Provide the [x, y] coordinate of the cell's center where the given text is located.  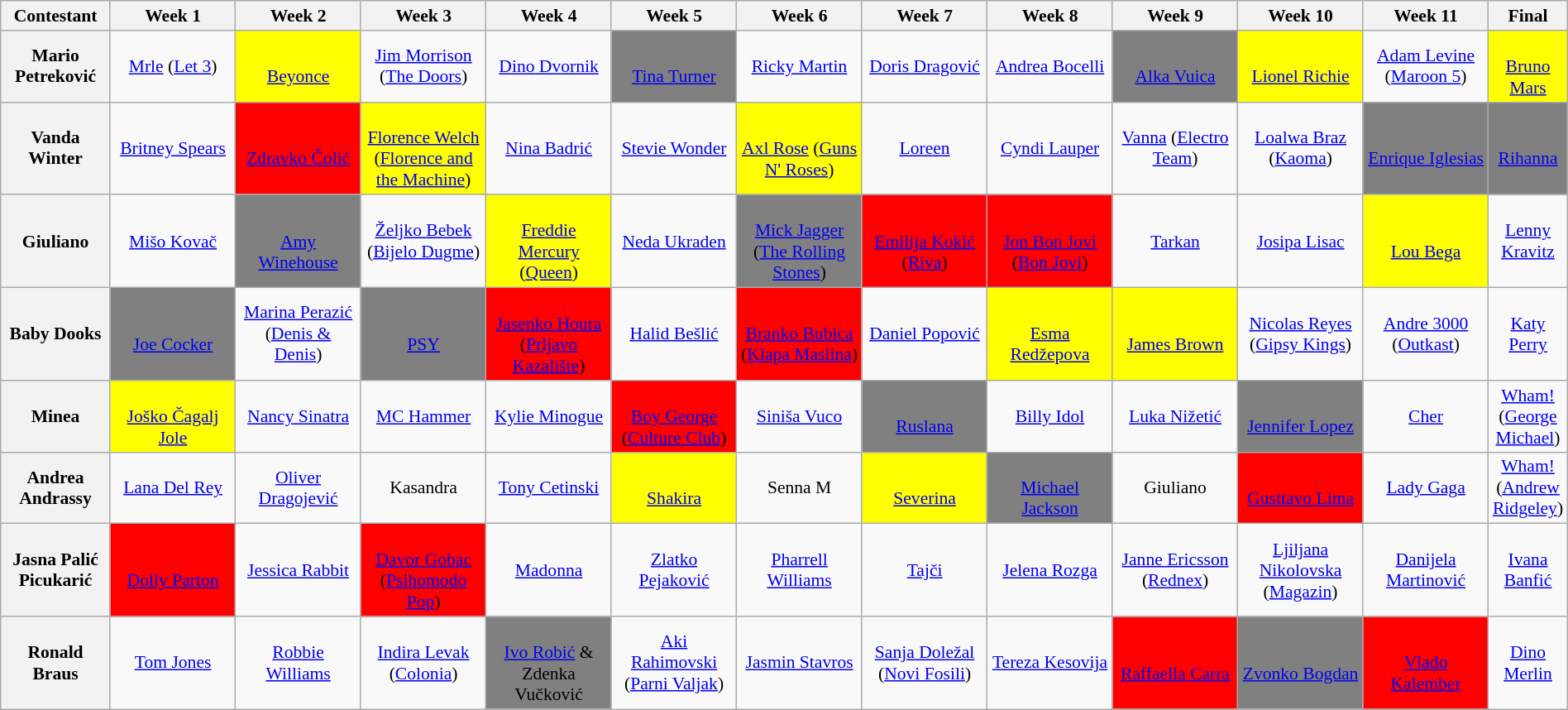
Siniša Vuco [800, 417]
Jessica Rabbit [299, 570]
Ruslana [925, 417]
Wham! (George Michael) [1528, 417]
James Brown [1175, 334]
Nina Badrić [549, 148]
Lionel Richie [1301, 66]
Ronald Braus [56, 663]
Josipa Lisac [1301, 242]
Stevie Wonder [674, 148]
Nancy Sinatra [299, 417]
Zdravko Čolić [299, 148]
Mario Petreković [56, 66]
Dino Dvornik [549, 66]
PSY [423, 334]
Davor Gobac (Psihomodo Pop) [423, 570]
Week 3 [423, 16]
Mick Jagger (The Rolling Stones) [800, 242]
Week 2 [299, 16]
Jon Bon Jovi (Bon Jovi) [1050, 242]
Beyonce [299, 66]
Jasenko Houra (Prljavo Kazalište) [549, 334]
Severina [925, 488]
Vlado Kalember [1426, 663]
Lana Del Rey [172, 488]
Tereza Kesovija [1050, 663]
Week 5 [674, 16]
MC Hammer [423, 417]
Cher [1426, 417]
Branko Bubica (Klapa Maslina) [800, 334]
Jasna Palić Picukarić [56, 570]
Week 6 [800, 16]
Kylie Minogue [549, 417]
Ivana Banfić [1528, 570]
Zlatko Pejaković [674, 570]
Željko Bebek (Bijelo Dugme) [423, 242]
Loalwa Braz (Kaoma) [1301, 148]
Week 4 [549, 16]
Adam Levine (Maroon 5) [1426, 66]
Dolly Parton [172, 570]
Cyndi Lauper [1050, 148]
Halid Bešlić [674, 334]
Wham! (Andrew Ridgeley) [1528, 488]
Andrea Andrassy [56, 488]
Michael Jackson [1050, 488]
Doris Dragović [925, 66]
Minea [56, 417]
Daniel Popović [925, 334]
Final [1528, 16]
Tom Jones [172, 663]
Vanna (Electro Team) [1175, 148]
Zvonko Bogdan [1301, 663]
Emilija Kokić (Riva) [925, 242]
Danijela Martinović [1426, 570]
Jelena Rozga [1050, 570]
Joško Čagalj Jole [172, 417]
Dino Merlin [1528, 663]
Alka Vuica [1175, 66]
Luka Nižetić [1175, 417]
Freddie Mercury (Queen) [549, 242]
Week 9 [1175, 16]
Senna M [800, 488]
Esma Redžepova [1050, 334]
Week 1 [172, 16]
Andre 3000 (Outkast) [1426, 334]
Week 8 [1050, 16]
Ricky Martin [800, 66]
Katy Perry [1528, 334]
Jasmin Stavros [800, 663]
Week 10 [1301, 16]
Jennifer Lopez [1301, 417]
Amy Winehouse [299, 242]
Tina Turner [674, 66]
Raffaella Carra [1175, 663]
Oliver Dragojević [299, 488]
Lenny Kravitz [1528, 242]
Marina Perazić (Denis & Denis) [299, 334]
Kasandra [423, 488]
Gusttavo Lima [1301, 488]
Madonna [549, 570]
Shakira [674, 488]
Tajči [925, 570]
Robbie Williams [299, 663]
Ljiljana Nikolovska (Magazin) [1301, 570]
Indira Levak (Colonia) [423, 663]
Boy George (Culture Club) [674, 417]
Axl Rose (Guns N' Roses) [800, 148]
Loreen [925, 148]
Bruno Mars [1528, 66]
Enrique Iglesias [1426, 148]
Neda Ukraden [674, 242]
Lou Bega [1426, 242]
Joe Cocker [172, 334]
Florence Welch (Florence and the Machine) [423, 148]
Janne Ericsson (Rednex) [1175, 570]
Contestant [56, 16]
Week 7 [925, 16]
Vanda Winter [56, 148]
Aki Rahimovski (Parni Valjak) [674, 663]
Lady Gaga [1426, 488]
Billy Idol [1050, 417]
Baby Dooks [56, 334]
Mrle (Let 3) [172, 66]
Jim Morrison (The Doors) [423, 66]
Andrea Bocelli [1050, 66]
Pharrell Williams [800, 570]
Nicolas Reyes (Gipsy Kings) [1301, 334]
Mišo Kovač [172, 242]
Tony Cetinski [549, 488]
Britney Spears [172, 148]
Sanja Doležal (Novi Fosili) [925, 663]
Rihanna [1528, 148]
Ivo Robić & Zdenka Vučković [549, 663]
Tarkan [1175, 242]
Week 11 [1426, 16]
